For the text-containing cell, return its midpoint in [X, Y] coordinate format. 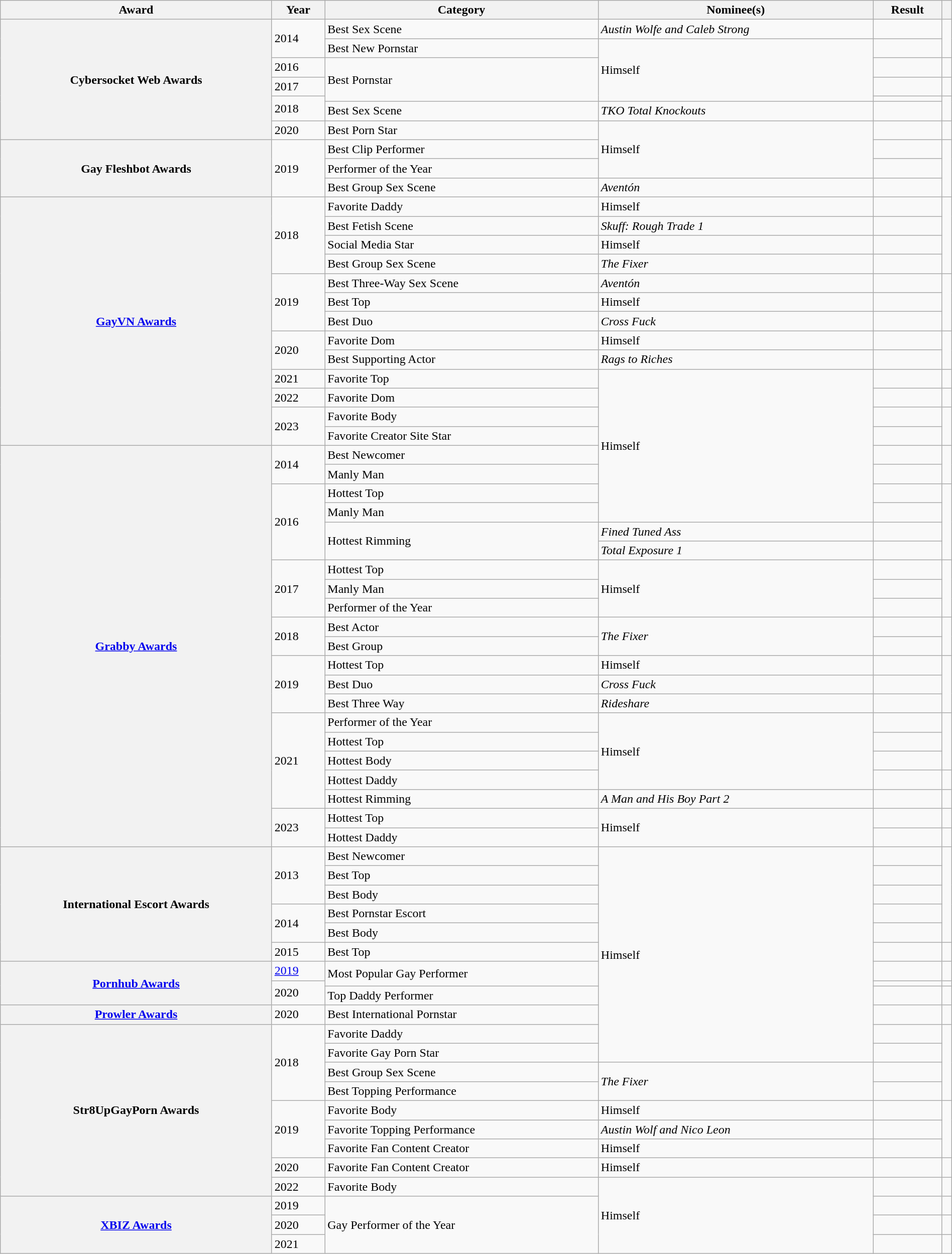
Best Clip Performer [462, 149]
Best Topping Performance [462, 1091]
Best Actor [462, 627]
2015 [298, 952]
Prowler Awards [137, 1015]
A Man and His Boy Part 2 [736, 799]
Favorite Creator Site Star [462, 436]
Nominee(s) [736, 10]
Social Media Star [462, 245]
Best Fetish Scene [462, 225]
Top Daddy Performer [462, 995]
TKO Total Knockouts [736, 111]
Austin Wolfe and Caleb Strong [736, 29]
Austin Wolf and Nico Leon [736, 1129]
Favorite Topping Performance [462, 1129]
Category [462, 10]
Cybersocket Web Awards [137, 79]
Rideshare [736, 703]
Most Popular Gay Performer [462, 974]
Best Pornstar Escort [462, 914]
Rags to Riches [736, 359]
Pornhub Awards [137, 983]
Award [137, 10]
Skuff: Rough Trade 1 [736, 225]
Best Pornstar [462, 79]
Best Porn Star [462, 130]
Best New Pornstar [462, 48]
XBIZ Awards [137, 1225]
Grabby Awards [137, 646]
International Escort Awards [137, 904]
Fined Tuned Ass [736, 532]
GayVN Awards [137, 321]
Hottest Body [462, 761]
Gay Fleshbot Awards [137, 168]
Favorite Top [462, 379]
Best International Pornstar [462, 1015]
Best Three Way [462, 703]
2013 [298, 875]
Str8UpGayPorn Awards [137, 1110]
Best Group [462, 646]
Total Exposure 1 [736, 551]
Favorite Gay Porn Star [462, 1053]
Best Three-Way Sex Scene [462, 283]
Year [298, 10]
Gay Performer of the Year [462, 1225]
Best Supporting Actor [462, 359]
Result [907, 10]
